Extract the (x, y) coordinate from the center of the cell holding the provided text.  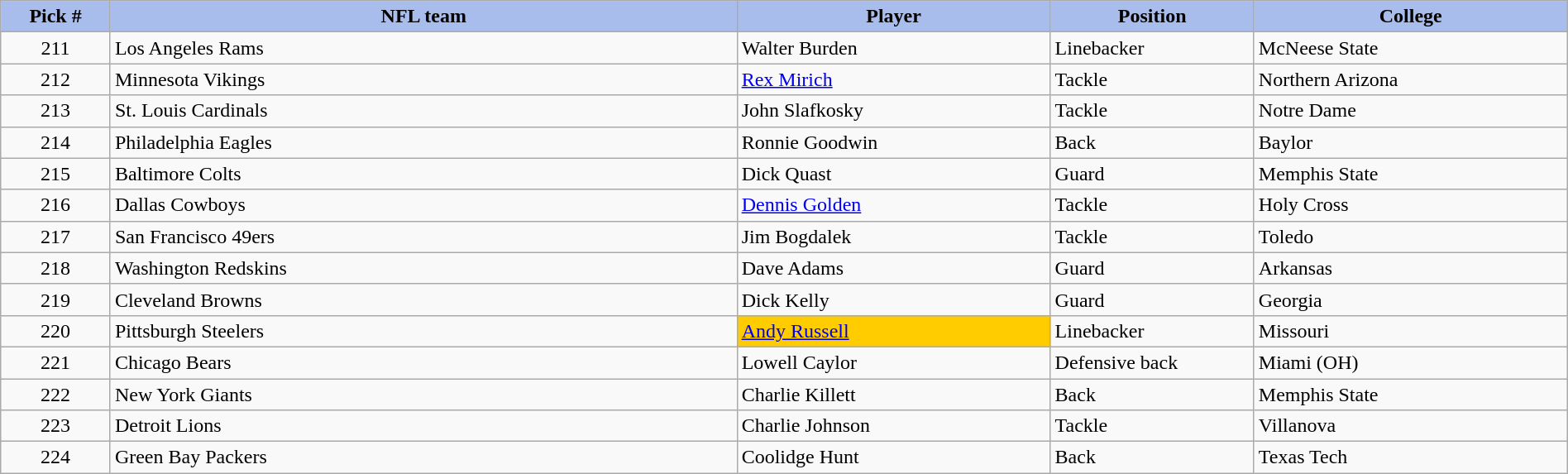
John Slafkosky (893, 111)
Coolidge Hunt (893, 457)
220 (56, 331)
217 (56, 237)
Baltimore Colts (423, 174)
222 (56, 395)
214 (56, 142)
212 (56, 79)
College (1411, 17)
McNeese State (1411, 48)
211 (56, 48)
Georgia (1411, 299)
Charlie Johnson (893, 426)
219 (56, 299)
Baylor (1411, 142)
St. Louis Cardinals (423, 111)
Green Bay Packers (423, 457)
224 (56, 457)
San Francisco 49ers (423, 237)
Villanova (1411, 426)
Minnesota Vikings (423, 79)
223 (56, 426)
Andy Russell (893, 331)
Texas Tech (1411, 457)
Arkansas (1411, 268)
Holy Cross (1411, 205)
New York Giants (423, 395)
Jim Bogdalek (893, 237)
Chicago Bears (423, 362)
Dick Kelly (893, 299)
216 (56, 205)
Lowell Caylor (893, 362)
Defensive back (1152, 362)
Dick Quast (893, 174)
Cleveland Browns (423, 299)
Charlie Killett (893, 395)
NFL team (423, 17)
Los Angeles Rams (423, 48)
Notre Dame (1411, 111)
Dennis Golden (893, 205)
Washington Redskins (423, 268)
Position (1152, 17)
Pick # (56, 17)
Pittsburgh Steelers (423, 331)
Dave Adams (893, 268)
Rex Mirich (893, 79)
Walter Burden (893, 48)
213 (56, 111)
Detroit Lions (423, 426)
Missouri (1411, 331)
Philadelphia Eagles (423, 142)
Miami (OH) (1411, 362)
215 (56, 174)
Toledo (1411, 237)
218 (56, 268)
Player (893, 17)
Dallas Cowboys (423, 205)
221 (56, 362)
Northern Arizona (1411, 79)
Ronnie Goodwin (893, 142)
